Pinpoint the cell where the given text exists, returning its (X, Y) midpoint coordinate. 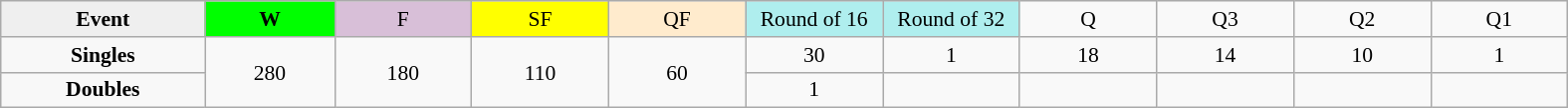
30 (814, 55)
60 (677, 72)
QF (677, 19)
W (270, 19)
18 (1088, 55)
280 (270, 72)
SF (541, 19)
110 (541, 72)
Q (1088, 19)
Doubles (104, 90)
Round of 32 (951, 19)
Event (104, 19)
F (403, 19)
14 (1226, 55)
Q2 (1362, 19)
Q3 (1226, 19)
Singles (104, 55)
Round of 16 (814, 19)
10 (1362, 55)
Q1 (1499, 19)
180 (403, 72)
